Identify which cell holds the provided text, then report its [x, y] central coordinate. 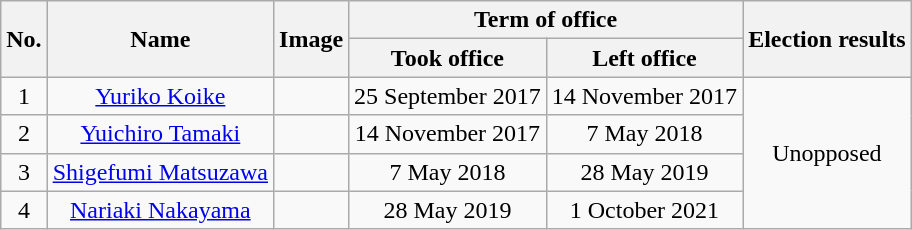
Shigefumi Matsuzawa [160, 172]
Election results [828, 39]
4 [24, 210]
Unopposed [828, 153]
1 [24, 96]
2 [24, 134]
Image [312, 39]
Left office [644, 58]
No. [24, 39]
Name [160, 39]
25 September 2017 [448, 96]
1 October 2021 [644, 210]
Took office [448, 58]
3 [24, 172]
Term of office [546, 20]
Yuichiro Tamaki [160, 134]
Yuriko Koike [160, 96]
Nariaki Nakayama [160, 210]
